Locate the cell with the specified text and output its (X, Y) center coordinate. 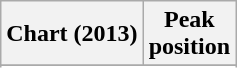
Peakposition (189, 34)
Chart (2013) (72, 34)
